Capture the cell that displays the provided text and extract its [X, Y] central coordinate. 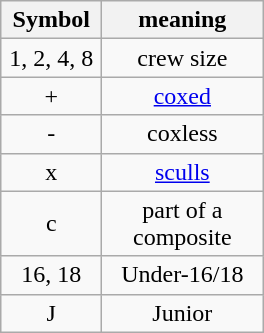
meaning [182, 20]
part of a composite [182, 224]
coxed [182, 96]
Symbol [52, 20]
J [52, 313]
x [52, 172]
1, 2, 4, 8 [52, 58]
Under-16/18 [182, 275]
sculls [182, 172]
+ [52, 96]
Junior [182, 313]
16, 18 [52, 275]
- [52, 134]
crew size [182, 58]
coxless [182, 134]
c [52, 224]
